Find where the given text appears and provide that cell's center as [x, y] coordinate. 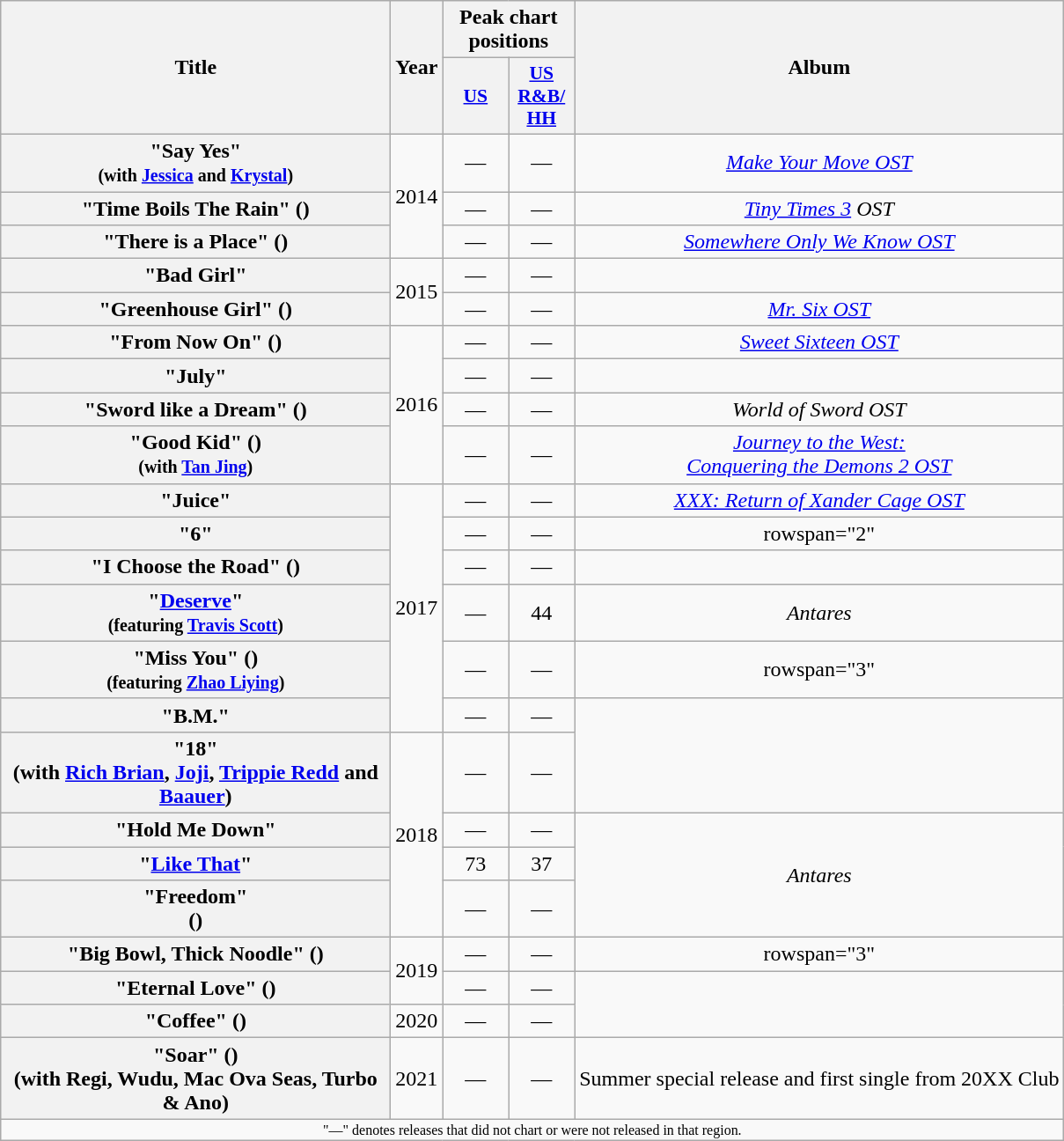
2018 [417, 835]
44 [542, 613]
"Hold Me Down" [195, 829]
rowspan="2" [819, 534]
Tiny Times 3 OST [819, 209]
"I Choose the Road" () [195, 567]
2017 [417, 607]
"B.M." [195, 715]
2021 [417, 1078]
73 [475, 864]
"July" [195, 376]
"From Now On" () [195, 342]
"Freedom"() [195, 909]
2020 [417, 1021]
2015 [417, 292]
"Soar" ()(with Regi, Wudu, Mac Ova Seas, Turbo & Ano) [195, 1078]
37 [542, 864]
2019 [417, 971]
World of Sword OST [819, 409]
Peak chartpositions [509, 30]
"Sword like a Dream" () [195, 409]
"Like That" [195, 864]
"18"(with Rich Brian, Joji, Trippie Redd and Baauer) [195, 772]
"Big Bowl, Thick Noodle" () [195, 954]
Journey to the West:Conquering the Demons 2 OST [819, 454]
"Coffee" () [195, 1021]
"Say Yes"(with Jessica and Krystal) [195, 162]
Year [417, 68]
"Greenhouse Girl" () [195, 309]
2014 [417, 195]
"There is a Place" () [195, 242]
"Time Boils The Rain" () [195, 209]
Sweet Sixteen OST [819, 342]
Make Your Move OST [819, 162]
"Good Kid" ()(with Tan Jing) [195, 454]
US [475, 97]
"6" [195, 534]
Album [819, 68]
"Deserve"(featuring Travis Scott) [195, 613]
"Miss You" ()(featuring Zhao Liying) [195, 669]
2016 [417, 405]
Somewhere Only We Know OST [819, 242]
"Bad Girl" [195, 276]
Summer special release and first single from 20XX Club [819, 1078]
"Eternal Love" () [195, 988]
"Juice" [195, 500]
"—" denotes releases that did not chart or were not released in that region. [532, 1130]
XXX: Return of Xander Cage OST [819, 500]
Title [195, 68]
Mr. Six OST [819, 309]
USR&B/HH [542, 97]
